Output the [x, y] coordinate of the center of the cell containing the given text.  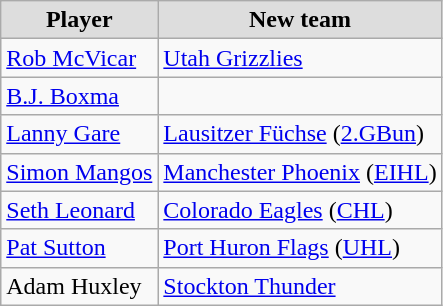
Utah Grizzlies [300, 58]
Seth Leonard [80, 210]
New team [300, 20]
Colorado Eagles (CHL) [300, 210]
Adam Huxley [80, 286]
Port Huron Flags (UHL) [300, 248]
Manchester Phoenix (EIHL) [300, 172]
Simon Mangos [80, 172]
Rob McVicar [80, 58]
Pat Sutton [80, 248]
Player [80, 20]
Lausitzer Füchse (2.GBun) [300, 134]
Lanny Gare [80, 134]
Stockton Thunder [300, 286]
B.J. Boxma [80, 96]
